Extract the (x, y) coordinate from the center of the cell holding the provided text.  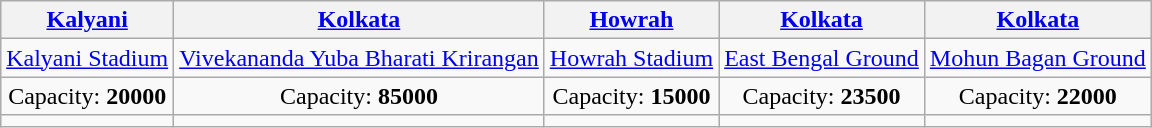
Capacity: 22000 (1038, 96)
Capacity: 15000 (631, 96)
Kalyani Stadium (88, 58)
Capacity: 85000 (360, 96)
Capacity: 23500 (822, 96)
Howrah (631, 20)
Kalyani (88, 20)
Howrah Stadium (631, 58)
Vivekananda Yuba Bharati Krirangan (360, 58)
Mohun Bagan Ground (1038, 58)
Capacity: 20000 (88, 96)
East Bengal Ground (822, 58)
